For the text-containing cell, return its midpoint in (X, Y) coordinate format. 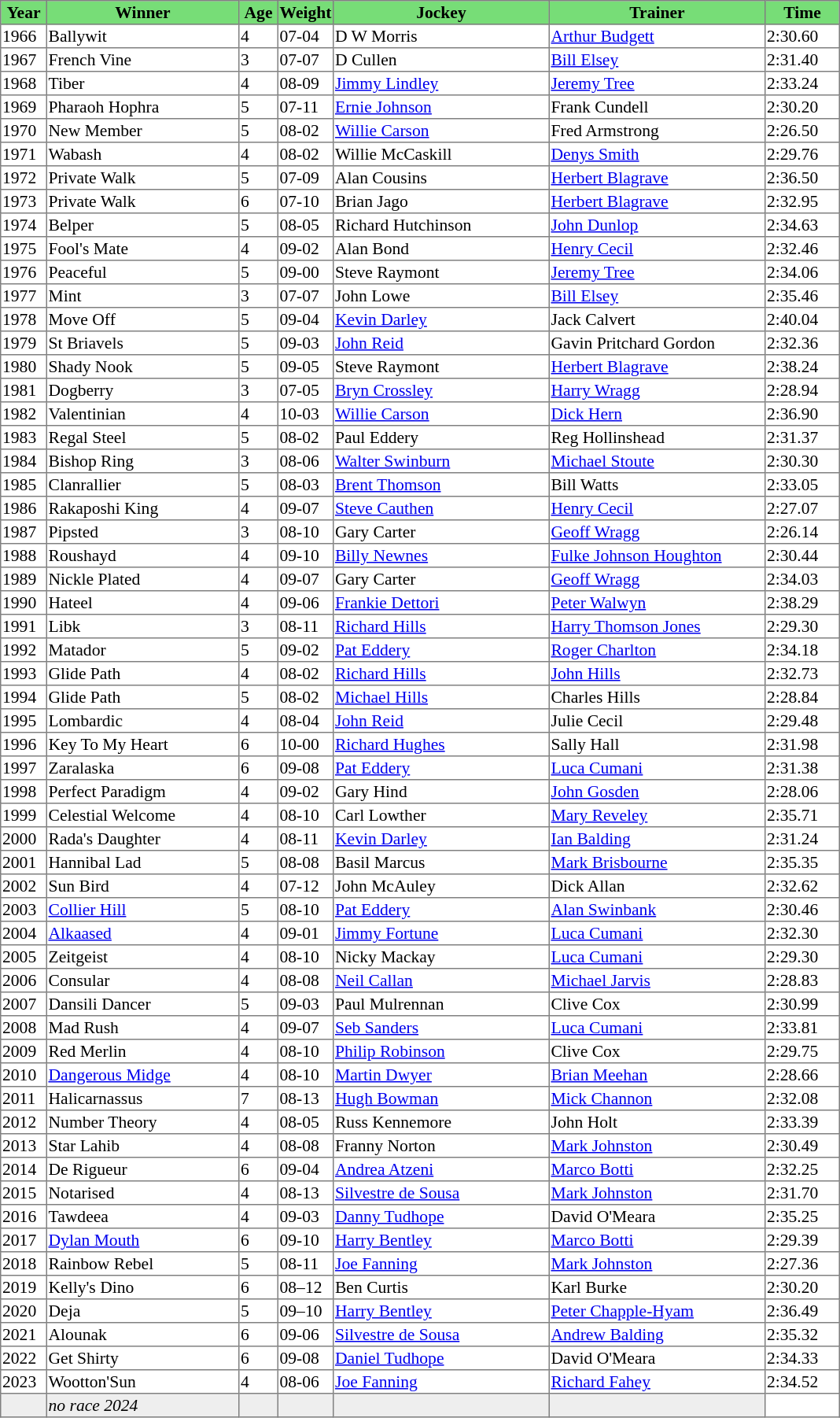
2:30.30 (802, 461)
Franny Norton (441, 1146)
Year (24, 13)
1977 (24, 296)
Richard Hughes (441, 744)
2:32.95 (802, 201)
Red Merlin (142, 1051)
Pharaoh Hophra (142, 107)
Move Off (142, 319)
07-10 (305, 201)
1978 (24, 319)
08–12 (305, 1287)
2:26.50 (802, 131)
2008 (24, 1028)
Basil Marcus (441, 862)
2:30.99 (802, 1004)
1997 (24, 768)
Peter Walwyn (657, 603)
Dick Hern (657, 414)
10-00 (305, 744)
2020 (24, 1311)
7 (259, 1099)
Number Theory (142, 1122)
Rada's Daughter (142, 839)
Reg Hollinshead (657, 438)
2:33.39 (802, 1122)
Michael Stoute (657, 461)
Gavin Pritchard Gordon (657, 343)
2009 (24, 1051)
2:30.60 (802, 36)
1975 (24, 249)
Gary Hind (441, 792)
Age (259, 13)
2001 (24, 862)
Rainbow Rebel (142, 1264)
2023 (24, 1382)
2:35.25 (802, 1217)
2:33.24 (802, 83)
Willie McCaskill (441, 154)
2010 (24, 1075)
Mint (142, 296)
2:28.84 (802, 697)
Fred Armstrong (657, 131)
Alan Bond (441, 249)
Pipsted (142, 532)
Steve Cauthen (441, 508)
De Rigueur (142, 1169)
Trainer (657, 13)
French Vine (142, 60)
Walter Swinburn (441, 461)
Frankie Dettori (441, 603)
2:35.32 (802, 1335)
1993 (24, 674)
2:35.71 (802, 815)
2:34.06 (802, 272)
Roushayd (142, 556)
John Dunlop (657, 225)
Alan Cousins (441, 178)
Andrea Atzeni (441, 1169)
1981 (24, 390)
2005 (24, 957)
2011 (24, 1099)
1973 (24, 201)
Consular (142, 980)
2:32.25 (802, 1169)
Hannibal Lad (142, 862)
Tawdeea (142, 1217)
Dansili Dancer (142, 1004)
Ben Curtis (441, 1287)
1996 (24, 744)
07-04 (305, 36)
Sally Hall (657, 744)
Denys Smith (657, 154)
2015 (24, 1193)
Neil Callan (441, 980)
Time (802, 13)
2:27.07 (802, 508)
2:35.46 (802, 296)
Harry Thomson Jones (657, 626)
Carl Lowther (441, 815)
2:28.66 (802, 1075)
Celestial Welcome (142, 815)
no race 2024 (142, 1405)
1983 (24, 438)
Zeitgeist (142, 957)
08-09 (305, 83)
2000 (24, 839)
Mad Rush (142, 1028)
2:34.63 (802, 225)
Dangerous Midge (142, 1075)
Get Shirty (142, 1358)
Ballywit (142, 36)
1974 (24, 225)
Hugh Bowman (441, 1099)
Bishop Ring (142, 461)
2:33.81 (802, 1028)
Dogberry (142, 390)
09–10 (305, 1311)
2:32.62 (802, 886)
2:34.03 (802, 579)
2:38.29 (802, 603)
08-03 (305, 485)
1982 (24, 414)
Fulke Johnson Houghton (657, 556)
Regal Steel (142, 438)
Rakaposhi King (142, 508)
2:33.05 (802, 485)
1968 (24, 83)
St Briavels (142, 343)
John Holt (657, 1122)
Perfect Paradigm (142, 792)
07-12 (305, 886)
2002 (24, 886)
1998 (24, 792)
2:26.14 (802, 532)
09-00 (305, 272)
D W Morris (441, 36)
Zaralaska (142, 768)
1966 (24, 36)
2:28.06 (802, 792)
Martin Dwyer (441, 1075)
1969 (24, 107)
1992 (24, 650)
Wootton'Sun (142, 1382)
Valentinian (142, 414)
D Cullen (441, 60)
Weight (305, 13)
John Hills (657, 674)
09-01 (305, 933)
Jimmy Fortune (441, 933)
Andrew Balding (657, 1335)
2:31.70 (802, 1193)
2:27.36 (802, 1264)
Ian Balding (657, 839)
2:28.94 (802, 390)
Dick Allan (657, 886)
2013 (24, 1146)
Collier Hill (142, 910)
Michael Hills (441, 697)
Jack Calvert (657, 319)
2:30.49 (802, 1146)
1979 (24, 343)
1988 (24, 556)
2:31.98 (802, 744)
Nickle Plated (142, 579)
Danny Tudhope (441, 1217)
Brian Meehan (657, 1075)
10-03 (305, 414)
Hateel (142, 603)
1994 (24, 697)
2:30.46 (802, 910)
Seb Sanders (441, 1028)
Belper (142, 225)
1987 (24, 532)
Harry Wragg (657, 390)
Kelly's Dino (142, 1287)
2:32.08 (802, 1099)
Arthur Budgett (657, 36)
2006 (24, 980)
2:35.35 (802, 862)
2007 (24, 1004)
2:38.24 (802, 367)
Matador (142, 650)
1999 (24, 815)
2:29.39 (802, 1240)
Frank Cundell (657, 107)
Alan Swinbank (657, 910)
Paul Mulrennan (441, 1004)
2:32.46 (802, 249)
Shady Nook (142, 367)
Bryn Crossley (441, 390)
Paul Eddery (441, 438)
2:34.18 (802, 650)
Key To My Heart (142, 744)
07-05 (305, 390)
Jimmy Lindley (441, 83)
1971 (24, 154)
09-05 (305, 367)
2016 (24, 1217)
Nicky Mackay (441, 957)
Star Lahib (142, 1146)
Alounak (142, 1335)
Sun Bird (142, 886)
Mark Brisbourne (657, 862)
Richard Hutchinson (441, 225)
2:36.49 (802, 1311)
2:34.52 (802, 1382)
Winner (142, 13)
Russ Kennemore (441, 1122)
08-04 (305, 721)
2022 (24, 1358)
Peter Chapple-Hyam (657, 1311)
1970 (24, 131)
2:29.48 (802, 721)
1976 (24, 272)
2:30.44 (802, 556)
Notarised (142, 1193)
Lombardic (142, 721)
Tiber (142, 83)
07-09 (305, 178)
2:31.24 (802, 839)
Fool's Mate (142, 249)
2:36.50 (802, 178)
2:29.76 (802, 154)
Jockey (441, 13)
Mary Reveley (657, 815)
2018 (24, 1264)
Charles Hills (657, 697)
2019 (24, 1287)
Brent Thomson (441, 485)
1991 (24, 626)
Mick Channon (657, 1099)
John Gosden (657, 792)
2:36.90 (802, 414)
2:31.40 (802, 60)
1980 (24, 367)
2003 (24, 910)
Peaceful (142, 272)
Alkaased (142, 933)
Libk (142, 626)
Karl Burke (657, 1287)
New Member (142, 131)
John Lowe (441, 296)
1995 (24, 721)
Brian Jago (441, 201)
Ernie Johnson (441, 107)
1986 (24, 508)
Roger Charlton (657, 650)
2:29.75 (802, 1051)
2:40.04 (802, 319)
2:31.37 (802, 438)
2:28.83 (802, 980)
John McAuley (441, 886)
1967 (24, 60)
Michael Jarvis (657, 980)
1985 (24, 485)
1972 (24, 178)
1984 (24, 461)
2:34.33 (802, 1358)
2004 (24, 933)
Richard Fahey (657, 1382)
Wabash (142, 154)
Dylan Mouth (142, 1240)
1989 (24, 579)
Daniel Tudhope (441, 1358)
07-11 (305, 107)
Halicarnassus (142, 1099)
2:32.36 (802, 343)
2017 (24, 1240)
Billy Newnes (441, 556)
2:32.30 (802, 933)
2:31.38 (802, 768)
Philip Robinson (441, 1051)
Deja (142, 1311)
Bill Watts (657, 485)
Clanrallier (142, 485)
2014 (24, 1169)
2012 (24, 1122)
Julie Cecil (657, 721)
2:32.73 (802, 674)
2021 (24, 1335)
1990 (24, 603)
